Locate the cell with the specified text and output its (X, Y) center coordinate. 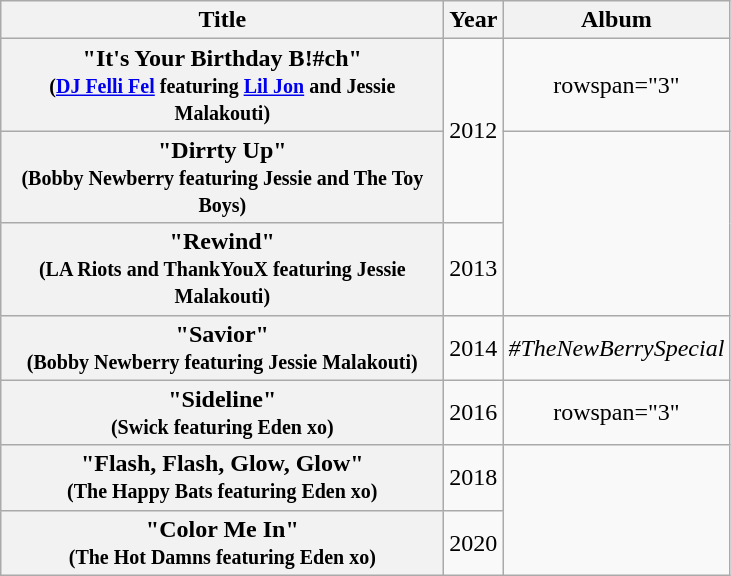
2020 (474, 542)
"Sideline"(Swick featuring Eden xo) (222, 412)
"Rewind"(LA Riots and ThankYouX featuring Jessie Malakouti) (222, 269)
"Dirrty Up"(Bobby Newberry featuring Jessie and The Toy Boys) (222, 177)
2013 (474, 269)
"Flash, Flash, Glow, Glow"(The Happy Bats featuring Eden xo) (222, 478)
"It's Your Birthday B!#ch"(DJ Felli Fel featuring Lil Jon and Jessie Malakouti) (222, 85)
2012 (474, 131)
2016 (474, 412)
"Savior"(Bobby Newberry featuring Jessie Malakouti) (222, 348)
"Color Me In"(The Hot Damns featuring Eden xo) (222, 542)
#TheNewBerrySpecial (616, 348)
Album (616, 20)
Year (474, 20)
2018 (474, 478)
Title (222, 20)
2014 (474, 348)
